Output the [X, Y] coordinate of the center of the cell containing the given text.  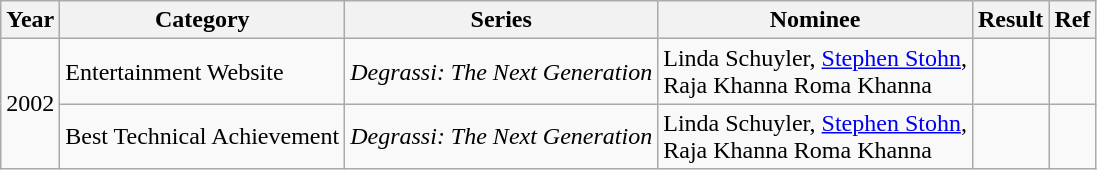
Ref [1072, 20]
2002 [30, 104]
Category [202, 20]
Best Technical Achievement [202, 136]
Result [1010, 20]
Year [30, 20]
Nominee [816, 20]
Series [502, 20]
Entertainment Website [202, 72]
